Provide the [x, y] coordinate of the cell's center where the given text is located.  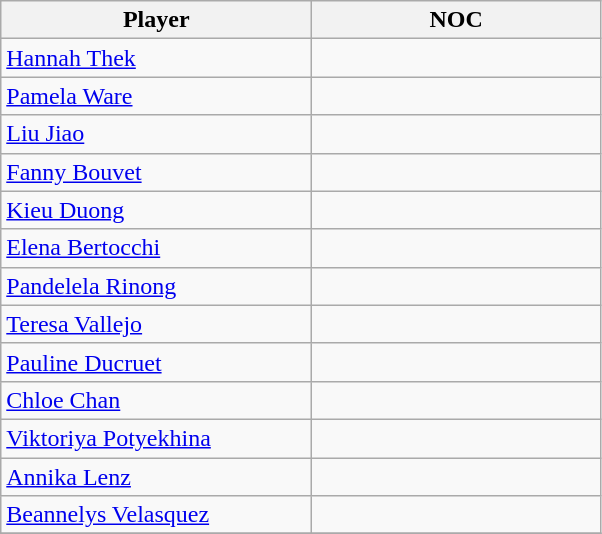
Player [156, 20]
Kieu Duong [156, 210]
Hannah Thek [156, 58]
Pandelela Rinong [156, 286]
Chloe Chan [156, 400]
Viktoriya Potyekhina [156, 438]
Teresa Vallejo [156, 324]
Fanny Bouvet [156, 172]
NOC [456, 20]
Pamela Ware [156, 96]
Pauline Ducruet [156, 362]
Elena Bertocchi [156, 248]
Beannelys Velasquez [156, 515]
Annika Lenz [156, 477]
Liu Jiao [156, 134]
